Locate the cell with the specified text and output its (x, y) center coordinate. 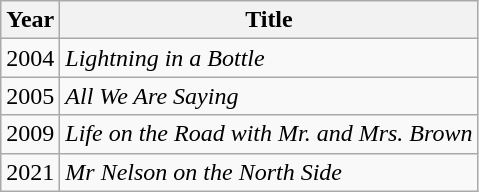
2021 (30, 172)
2004 (30, 58)
Year (30, 20)
Lightning in a Bottle (269, 58)
2009 (30, 134)
2005 (30, 96)
All We Are Saying (269, 96)
Mr Nelson on the North Side (269, 172)
Life on the Road with Mr. and Mrs. Brown (269, 134)
Title (269, 20)
